Return the [x, y] coordinate for the center point of the cell that contains the specified text.  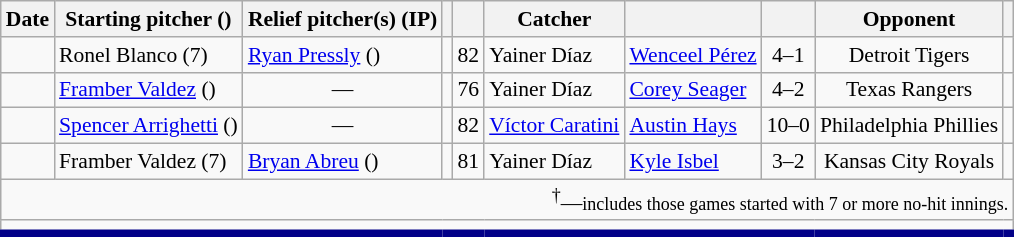
Spencer Arrighetti () [148, 126]
3–2 [788, 162]
4–2 [788, 90]
Philadelphia Phillies [909, 126]
Ronel Blanco (7) [148, 55]
Framber Valdez () [148, 90]
81 [468, 162]
†—includes those games started with 7 or more no-hit innings. [507, 200]
Date [28, 19]
Víctor Caratini [554, 126]
Opponent [909, 19]
Framber Valdez (7) [148, 162]
Kyle Isbel [692, 162]
10–0 [788, 126]
Catcher [554, 19]
Detroit Tigers [909, 55]
Ryan Pressly () [343, 55]
4–1 [788, 55]
Bryan Abreu () [343, 162]
Kansas City Royals [909, 162]
76 [468, 90]
Wenceel Pérez [692, 55]
Corey Seager [692, 90]
Relief pitcher(s) (IP) [343, 19]
Austin Hays [692, 126]
Texas Rangers [909, 90]
Starting pitcher () [148, 19]
